Find where the given text appears and provide that cell's center as (X, Y) coordinate. 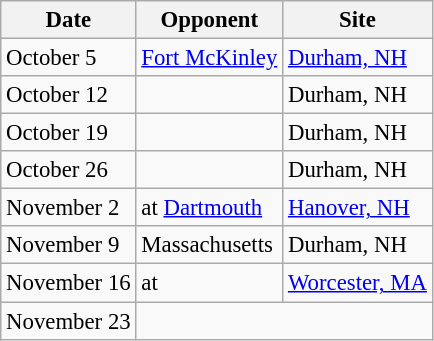
October 12 (68, 95)
October 5 (68, 58)
Massachusetts (210, 245)
November 2 (68, 208)
Worcester, MA (358, 283)
November 16 (68, 283)
Site (358, 20)
Fort McKinley (210, 58)
at (210, 283)
November 9 (68, 245)
Date (68, 20)
October 26 (68, 170)
November 23 (68, 321)
October 19 (68, 133)
at Dartmouth (210, 208)
Hanover, NH (358, 208)
Opponent (210, 20)
